Return the [X, Y] coordinate for the center point of the cell that contains the specified text.  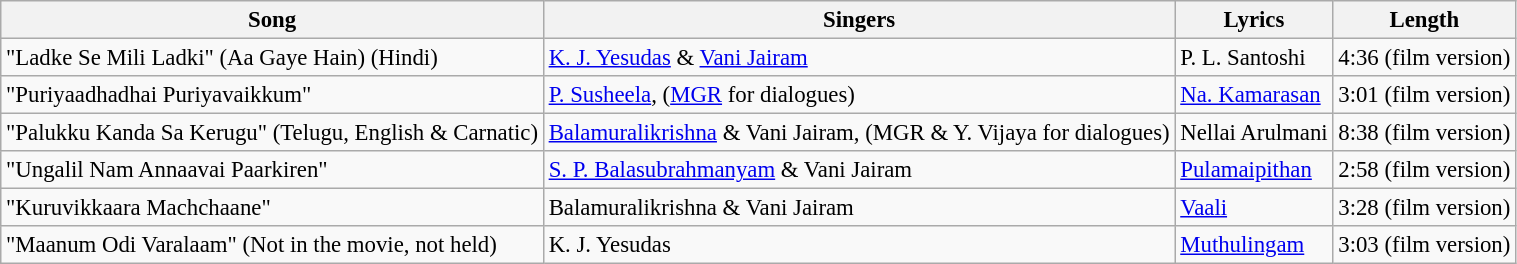
Balamuralikrishna & Vani Jairam [859, 208]
Vaali [1254, 208]
8:38 (film version) [1424, 133]
Length [1424, 20]
4:36 (film version) [1424, 58]
K. J. Yesudas & Vani Jairam [859, 58]
3:03 (film version) [1424, 245]
"Ladke Se Mili Ladki" (Aa Gaye Hain) (Hindi) [272, 58]
2:58 (film version) [1424, 170]
Pulamaipithan [1254, 170]
S. P. Balasubrahmanyam & Vani Jairam [859, 170]
P. L. Santoshi [1254, 58]
K. J. Yesudas [859, 245]
Nellai Arulmani [1254, 133]
Lyrics [1254, 20]
"Maanum Odi Varalaam" (Not in the movie, not held) [272, 245]
Balamuralikrishna & Vani Jairam, (MGR & Y. Vijaya for dialogues) [859, 133]
3:28 (film version) [1424, 208]
"Ungalil Nam Annaavai Paarkiren" [272, 170]
3:01 (film version) [1424, 95]
Muthulingam [1254, 245]
"Kuruvikkaara Machchaane" [272, 208]
P. Susheela, (MGR for dialogues) [859, 95]
Singers [859, 20]
Song [272, 20]
"Palukku Kanda Sa Kerugu" (Telugu, English & Carnatic) [272, 133]
"Puriyaadhadhai Puriyavaikkum" [272, 95]
Na. Kamarasan [1254, 95]
